Return [X, Y] of the center of cell containing provided text 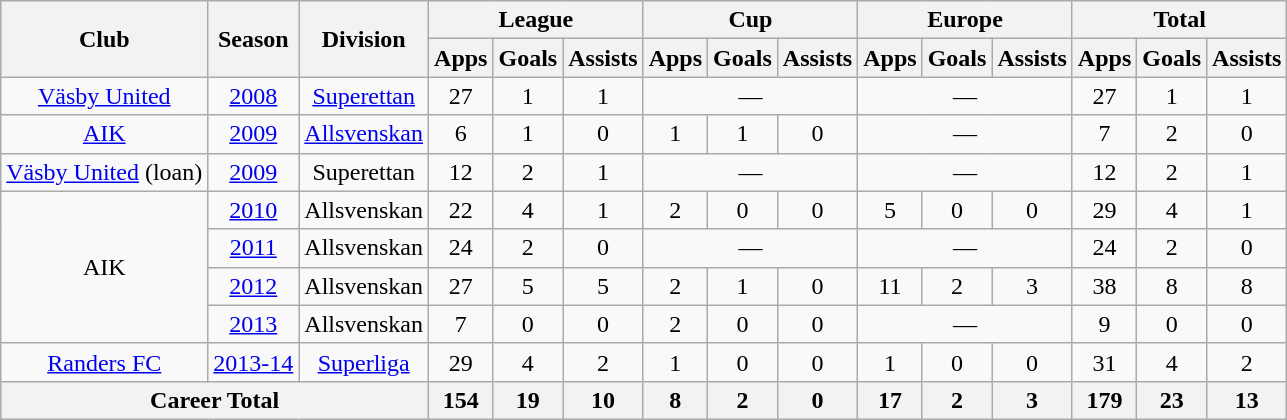
Career Total [215, 400]
31 [1104, 362]
2012 [254, 286]
Europe [966, 20]
6 [461, 134]
2013 [254, 324]
154 [461, 400]
19 [528, 400]
179 [1104, 400]
Club [104, 39]
11 [890, 286]
17 [890, 400]
38 [1104, 286]
Division [364, 39]
2008 [254, 96]
9 [1104, 324]
Season [254, 39]
2010 [254, 210]
Cup [750, 20]
League [536, 20]
Superliga [364, 362]
Randers FC [104, 362]
23 [1172, 400]
10 [603, 400]
Total [1180, 20]
2013-14 [254, 362]
22 [461, 210]
13 [1247, 400]
Väsby United (loan) [104, 172]
2011 [254, 248]
Väsby United [104, 96]
